From the cell containing the given text, extract its center point as (x, y) coordinate. 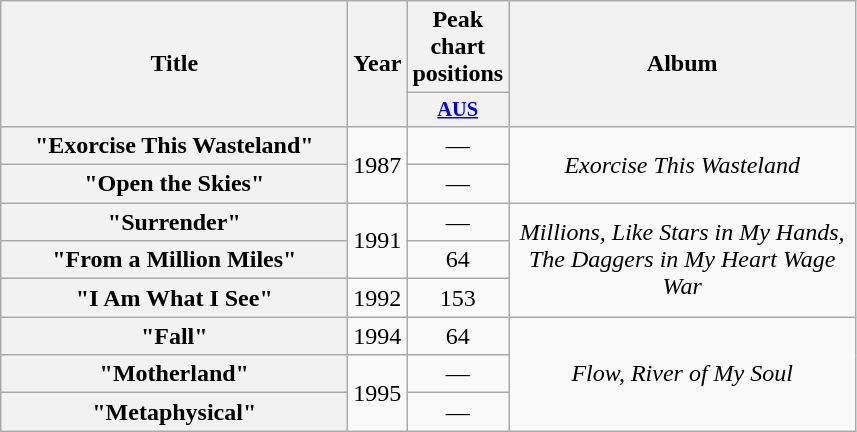
"Exorcise This Wasteland" (174, 145)
Millions, Like Stars in My Hands, The Daggers in My Heart Wage War (682, 260)
"I Am What I See" (174, 298)
Flow, River of My Soul (682, 374)
"Motherland" (174, 374)
Album (682, 64)
"Surrender" (174, 222)
"Fall" (174, 336)
Year (378, 64)
1994 (378, 336)
1991 (378, 241)
Peak chart positions (458, 47)
1992 (378, 298)
1987 (378, 164)
"From a Million Miles" (174, 260)
Exorcise This Wasteland (682, 164)
"Open the Skies" (174, 184)
153 (458, 298)
AUS (458, 110)
1995 (378, 393)
"Metaphysical" (174, 412)
Title (174, 64)
